Locate the cell with the specified text and output its (X, Y) center coordinate. 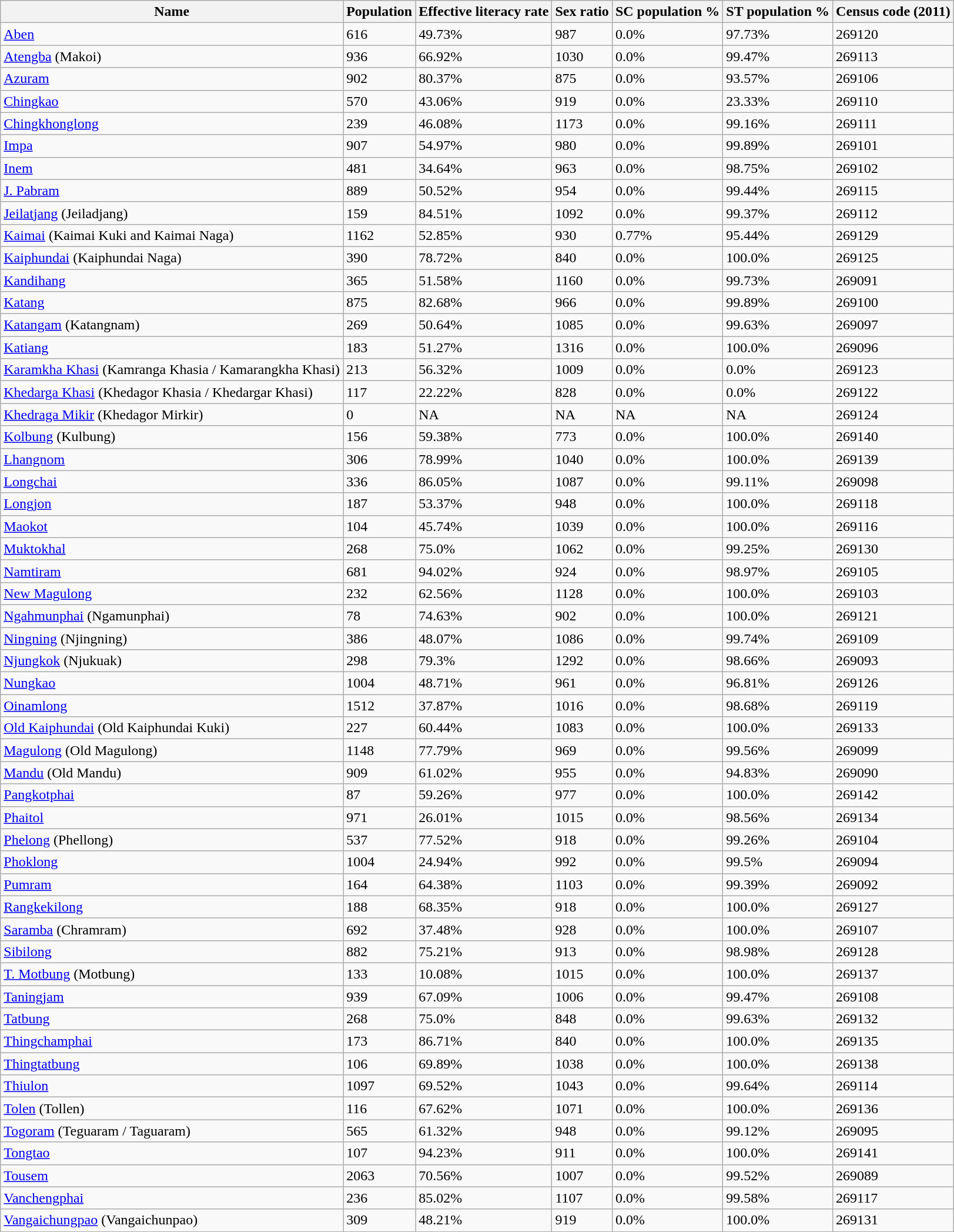
94.23% (484, 1153)
Sex ratio (582, 12)
Impa (172, 146)
269101 (893, 146)
269129 (893, 235)
Rangkekilong (172, 907)
1162 (380, 235)
80.37% (484, 79)
537 (380, 840)
977 (582, 795)
Thingchamphai (172, 1041)
156 (380, 437)
773 (582, 437)
74.63% (484, 616)
1512 (380, 706)
99.58% (778, 1198)
Maokot (172, 526)
239 (380, 123)
107 (380, 1153)
78 (380, 616)
1043 (582, 1086)
616 (380, 34)
Khedarga Khasi (Khedagor Khasia / Khedargar Khasi) (172, 392)
98.98% (778, 951)
955 (582, 773)
306 (380, 459)
173 (380, 1041)
Atengba (Makoi) (172, 56)
37.48% (484, 929)
1128 (582, 593)
269105 (893, 571)
Ngahmunphai (Ngamunphai) (172, 616)
966 (582, 303)
269131 (893, 1220)
Kolbung (Kulbung) (172, 437)
269100 (893, 303)
928 (582, 929)
49.73% (484, 34)
269103 (893, 593)
365 (380, 281)
85.02% (484, 1198)
78.99% (484, 459)
269094 (893, 862)
227 (380, 728)
23.33% (778, 101)
889 (380, 191)
70.56% (484, 1176)
Vangaichungpao (Vangaichunpao) (172, 1220)
95.44% (778, 235)
269140 (893, 437)
907 (380, 146)
67.62% (484, 1109)
1092 (582, 213)
99.44% (778, 191)
52.85% (484, 235)
Longchai (172, 482)
1173 (582, 123)
1083 (582, 728)
269107 (893, 929)
37.87% (484, 706)
Karamkha Khasi (Kamranga Khasia / Kamarangkha Khasi) (172, 370)
Namtiram (172, 571)
1316 (582, 348)
269102 (893, 168)
336 (380, 482)
77.52% (484, 840)
1148 (380, 750)
269112 (893, 213)
269117 (893, 1198)
269124 (893, 415)
269104 (893, 840)
0 (380, 415)
1086 (582, 638)
Njungkok (Njukuak) (172, 661)
77.79% (484, 750)
1062 (582, 549)
69.52% (484, 1086)
34.64% (484, 168)
Saramba (Chramram) (172, 929)
269134 (893, 817)
269092 (893, 884)
New Magulong (172, 593)
Tongtao (172, 1153)
98.56% (778, 817)
269122 (893, 392)
269126 (893, 683)
69.89% (484, 1064)
0.77% (667, 235)
106 (380, 1064)
99.25% (778, 549)
Census code (2011) (893, 12)
1006 (582, 997)
116 (380, 1109)
Name (172, 12)
939 (380, 997)
94.83% (778, 773)
159 (380, 213)
99.16% (778, 123)
298 (380, 661)
481 (380, 168)
565 (380, 1131)
99.12% (778, 1131)
309 (380, 1220)
269125 (893, 258)
269114 (893, 1086)
53.37% (484, 504)
Thiulon (172, 1086)
48.71% (484, 683)
Kandihang (172, 281)
269109 (893, 638)
269111 (893, 123)
Nungkao (172, 683)
Old Kaiphundai (Old Kaiphundai Kuki) (172, 728)
269135 (893, 1041)
133 (380, 974)
269137 (893, 974)
59.26% (484, 795)
1038 (582, 1064)
Effective literacy rate (484, 12)
66.92% (484, 56)
Tatbung (172, 1019)
Kaimai (Kaimai Kuki and Kaimai Naga) (172, 235)
10.08% (484, 974)
961 (582, 683)
97.73% (778, 34)
269120 (893, 34)
Chingkao (172, 101)
1160 (582, 281)
386 (380, 638)
Tolen (Tollen) (172, 1109)
911 (582, 1153)
Tousem (172, 1176)
2063 (380, 1176)
93.57% (778, 79)
68.35% (484, 907)
269121 (893, 616)
188 (380, 907)
269119 (893, 706)
269099 (893, 750)
62.56% (484, 593)
183 (380, 348)
J. Pabram (172, 191)
Phaitol (172, 817)
Sibilong (172, 951)
164 (380, 884)
82.68% (484, 303)
963 (582, 168)
570 (380, 101)
99.64% (778, 1086)
98.66% (778, 661)
269123 (893, 370)
Longjon (172, 504)
187 (380, 504)
Pangkotphai (172, 795)
936 (380, 56)
1107 (582, 1198)
Azuram (172, 79)
269142 (893, 795)
269127 (893, 907)
Magulong (Old Magulong) (172, 750)
Katang (172, 303)
87 (380, 795)
232 (380, 593)
1097 (380, 1086)
Jeilatjang (Jeiladjang) (172, 213)
269141 (893, 1153)
Taningjam (172, 997)
269133 (893, 728)
1085 (582, 325)
Muktokhal (172, 549)
269089 (893, 1176)
50.64% (484, 325)
117 (380, 392)
51.58% (484, 281)
Ningning (Njingning) (172, 638)
987 (582, 34)
48.21% (484, 1220)
971 (380, 817)
94.02% (484, 571)
Togoram (Teguaram / Taguaram) (172, 1131)
99.73% (778, 281)
269097 (893, 325)
75.21% (484, 951)
269108 (893, 997)
45.74% (484, 526)
269106 (893, 79)
269110 (893, 101)
78.72% (484, 258)
269095 (893, 1131)
99.74% (778, 638)
269136 (893, 1109)
99.39% (778, 884)
930 (582, 235)
Phelong (Phellong) (172, 840)
Katiang (172, 348)
61.32% (484, 1131)
1009 (582, 370)
848 (582, 1019)
1071 (582, 1109)
84.51% (484, 213)
213 (380, 370)
1030 (582, 56)
Mandu (Old Mandu) (172, 773)
64.38% (484, 884)
Thingtatbung (172, 1064)
1007 (582, 1176)
60.44% (484, 728)
692 (380, 929)
86.05% (484, 482)
99.26% (778, 840)
269096 (893, 348)
51.27% (484, 348)
269118 (893, 504)
269130 (893, 549)
913 (582, 951)
ST population % (778, 12)
99.5% (778, 862)
56.32% (484, 370)
104 (380, 526)
924 (582, 571)
828 (582, 392)
50.52% (484, 191)
1040 (582, 459)
980 (582, 146)
T. Motbung (Motbung) (172, 974)
969 (582, 750)
Population (380, 12)
Oinamlong (172, 706)
954 (582, 191)
269 (380, 325)
99.52% (778, 1176)
SC population % (667, 12)
1087 (582, 482)
236 (380, 1198)
99.11% (778, 482)
681 (380, 571)
98.68% (778, 706)
Lhangnom (172, 459)
99.37% (778, 213)
992 (582, 862)
Pumram (172, 884)
Aben (172, 34)
1292 (582, 661)
269090 (893, 773)
269116 (893, 526)
79.3% (484, 661)
24.94% (484, 862)
269113 (893, 56)
Chingkhonglong (172, 123)
67.09% (484, 997)
269098 (893, 482)
Khedraga Mikir (Khedagor Mirkir) (172, 415)
96.81% (778, 683)
86.71% (484, 1041)
61.02% (484, 773)
269115 (893, 191)
Kaiphundai (Kaiphundai Naga) (172, 258)
269139 (893, 459)
390 (380, 258)
909 (380, 773)
98.75% (778, 168)
26.01% (484, 817)
269132 (893, 1019)
1103 (582, 884)
48.07% (484, 638)
Inem (172, 168)
Phoklong (172, 862)
Katangam (Katangnam) (172, 325)
43.06% (484, 101)
269138 (893, 1064)
98.97% (778, 571)
1016 (582, 706)
59.38% (484, 437)
46.08% (484, 123)
99.56% (778, 750)
1039 (582, 526)
54.97% (484, 146)
269091 (893, 281)
Vanchengphai (172, 1198)
269093 (893, 661)
22.22% (484, 392)
882 (380, 951)
269128 (893, 951)
